From the cell containing the given text, extract its center point as (X, Y) coordinate. 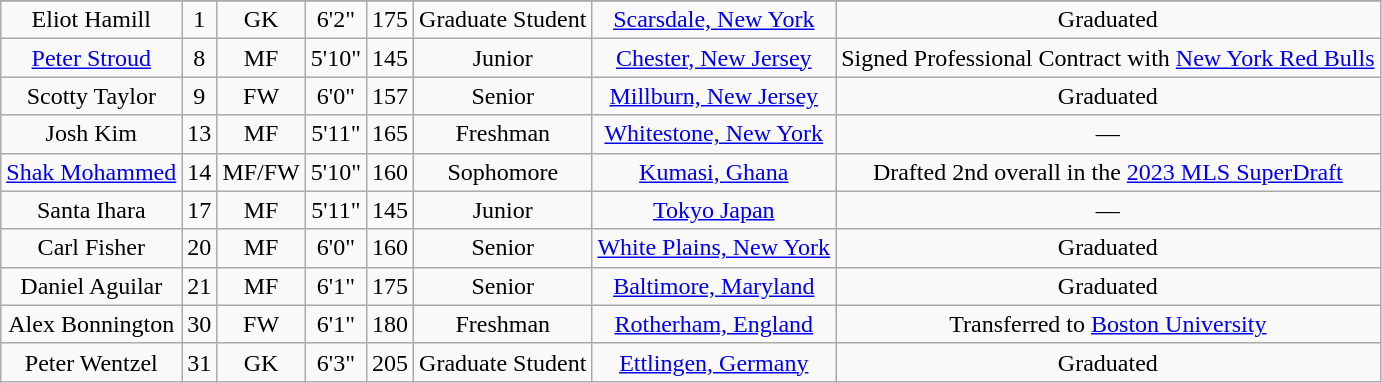
Santa Ihara (92, 210)
Signed Professional Contract with New York Red Bulls (1108, 58)
Daniel Aguilar (92, 286)
Scarsdale, New York (714, 20)
17 (200, 210)
Millburn, New Jersey (714, 96)
Rotherham, England (714, 324)
Sophomore (503, 172)
21 (200, 286)
6'3" (336, 362)
1 (200, 20)
165 (390, 134)
Whitestone, New York (714, 134)
Scotty Taylor (92, 96)
8 (200, 58)
Kumasi, Ghana (714, 172)
Tokyo Japan (714, 210)
Peter Stroud (92, 58)
Eliot Hamill (92, 20)
31 (200, 362)
Peter Wentzel (92, 362)
30 (200, 324)
Chester, New Jersey (714, 58)
157 (390, 96)
20 (200, 248)
Carl Fisher (92, 248)
Drafted 2nd overall in the 2023 MLS SuperDraft (1108, 172)
13 (200, 134)
205 (390, 362)
9 (200, 96)
Baltimore, Maryland (714, 286)
Josh Kim (92, 134)
Alex Bonnington (92, 324)
6'2" (336, 20)
180 (390, 324)
White Plains, New York (714, 248)
Transferred to Boston University (1108, 324)
Shak Mohammed (92, 172)
Ettlingen, Germany (714, 362)
MF/FW (261, 172)
14 (200, 172)
